Provide the (x, y) coordinate of the cell's center where the given text is located.  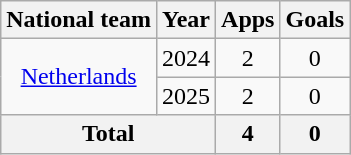
2024 (186, 58)
4 (248, 134)
Goals (315, 20)
Total (108, 134)
2025 (186, 96)
Apps (248, 20)
Netherlands (79, 77)
National team (79, 20)
Year (186, 20)
